Capture the cell that displays the provided text and extract its [X, Y] central coordinate. 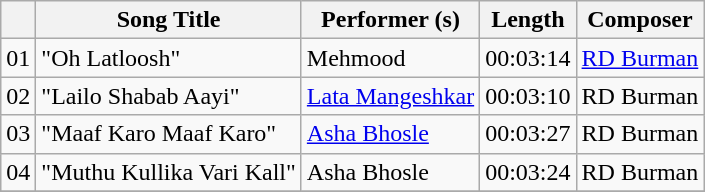
00:03:27 [528, 134]
"Oh Latloosh" [169, 58]
Performer (s) [390, 20]
Mehmood [390, 58]
Composer [640, 20]
04 [18, 172]
"Maaf Karo Maaf Karo" [169, 134]
00:03:10 [528, 96]
"Muthu Kullika Vari Kall" [169, 172]
03 [18, 134]
"Lailo Shabab Aayi" [169, 96]
00:03:14 [528, 58]
01 [18, 58]
Lata Mangeshkar [390, 96]
02 [18, 96]
Length [528, 20]
00:03:24 [528, 172]
Song Title [169, 20]
